From the cell containing the given text, extract its center point as (x, y) coordinate. 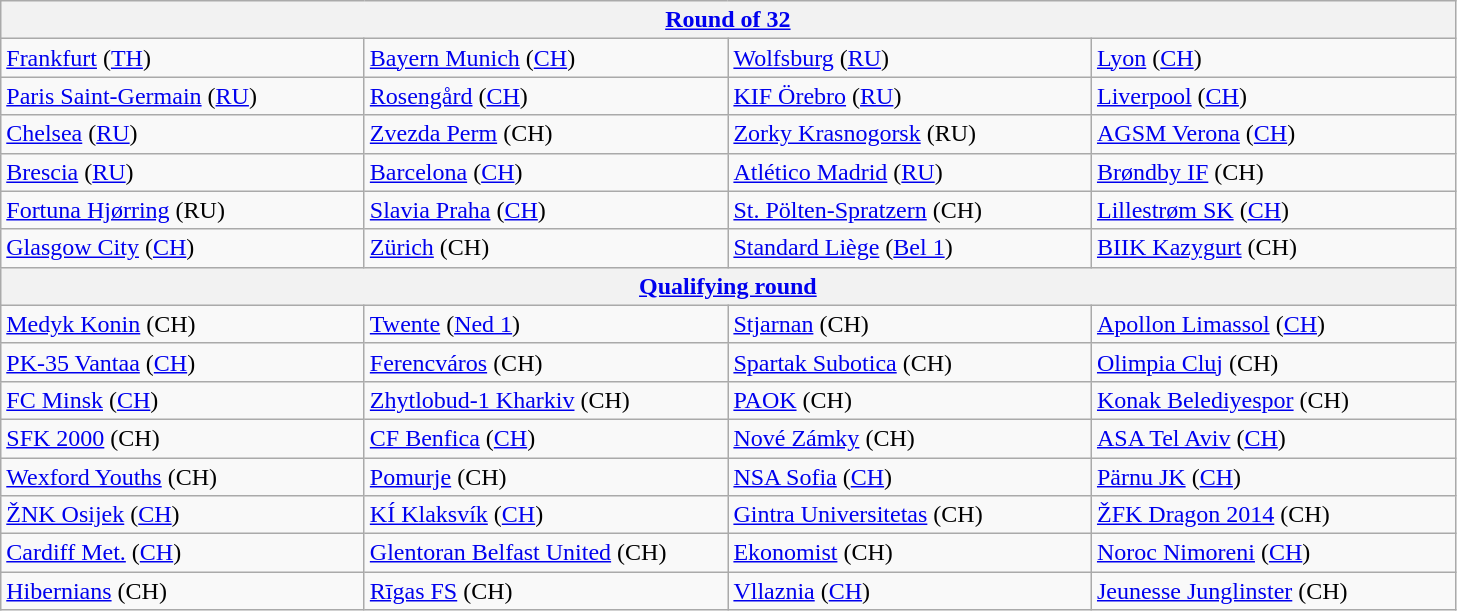
Zürich (CH) (546, 248)
Gintra Universitetas (CH) (910, 515)
Vllaznia (CH) (910, 591)
FC Minsk (CH) (183, 400)
Nové Zámky (CH) (910, 438)
Ferencváros (CH) (546, 362)
PK-35 Vantaa (CH) (183, 362)
CF Benfica (CH) (546, 438)
Zvezda Perm (CH) (546, 134)
Hibernians (CH) (183, 591)
Bayern Munich (CH) (546, 58)
Qualifying round (728, 286)
ŽFK Dragon 2014 (CH) (1273, 515)
Lyon (CH) (1273, 58)
Lillestrøm SK (CH) (1273, 210)
Noroc Nimoreni (CH) (1273, 553)
KIF Örebro (RU) (910, 96)
NSA Sofia (CH) (910, 477)
Wexford Youths (CH) (183, 477)
Frankfurt (TH) (183, 58)
BIIK Kazygurt (CH) (1273, 248)
Slavia Praha (CH) (546, 210)
Glasgow City (CH) (183, 248)
Pomurje (CH) (546, 477)
Olimpia Cluj (CH) (1273, 362)
Paris Saint-Germain (RU) (183, 96)
Pärnu JK (CH) (1273, 477)
Stjarnan (CH) (910, 324)
Chelsea (RU) (183, 134)
Liverpool (CH) (1273, 96)
St. Pölten-Spratzern (CH) (910, 210)
Standard Liège (Bel 1) (910, 248)
AGSM Verona (CH) (1273, 134)
ASA Tel Aviv (CH) (1273, 438)
Cardiff Met. (CH) (183, 553)
Spartak Subotica (CH) (910, 362)
Glentoran Belfast United (CH) (546, 553)
Brøndby IF (CH) (1273, 172)
Medyk Konin (CH) (183, 324)
Rosengård (CH) (546, 96)
ŽNK Osijek (CH) (183, 515)
Rīgas FS (CH) (546, 591)
KÍ Klaksvík (CH) (546, 515)
Wolfsburg (RU) (910, 58)
Round of 32 (728, 20)
Fortuna Hjørring (RU) (183, 210)
Jeunesse Junglinster (CH) (1273, 591)
Zorky Krasnogorsk (RU) (910, 134)
Apollon Limassol (CH) (1273, 324)
Barcelona (CH) (546, 172)
Atlético Madrid (RU) (910, 172)
Zhytlobud-1 Kharkiv (CH) (546, 400)
Ekonomist (CH) (910, 553)
Twente (Ned 1) (546, 324)
Brescia (RU) (183, 172)
PAOK (CH) (910, 400)
SFK 2000 (CH) (183, 438)
Konak Belediyespor (CH) (1273, 400)
